Detect which cell encompasses the target text, then output its [x, y] center coordinate. 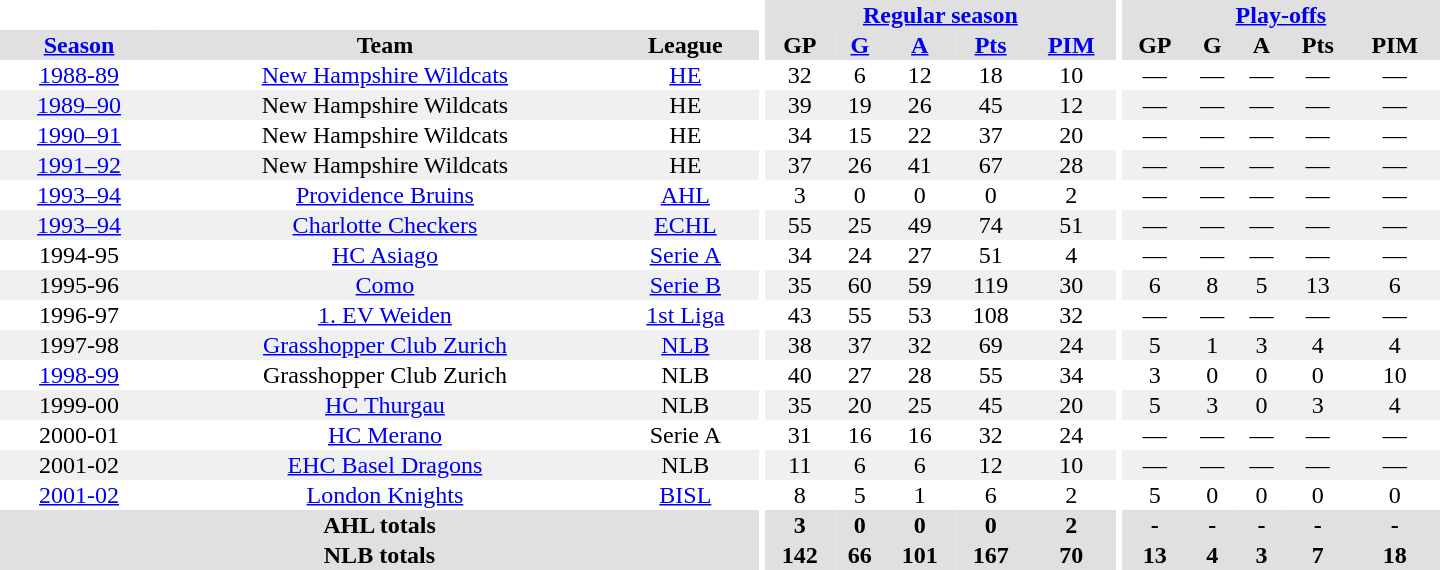
Serie B [686, 285]
Como [385, 285]
1998-99 [79, 375]
11 [800, 465]
Providence Bruins [385, 195]
119 [990, 285]
AHL totals [380, 525]
1988-89 [79, 75]
League [686, 45]
67 [990, 165]
60 [860, 285]
7 [1318, 555]
BISL [686, 495]
AHL [686, 195]
53 [920, 315]
167 [990, 555]
69 [990, 345]
Charlotte Checkers [385, 225]
Play-offs [1281, 15]
38 [800, 345]
22 [920, 135]
1st Liga [686, 315]
Regular season [940, 15]
HC Thurgau [385, 405]
40 [800, 375]
15 [860, 135]
74 [990, 225]
Team [385, 45]
49 [920, 225]
2000-01 [79, 435]
EHC Basel Dragons [385, 465]
HC Asiago [385, 255]
30 [1071, 285]
1994-95 [79, 255]
101 [920, 555]
66 [860, 555]
1989–90 [79, 105]
NLB totals [380, 555]
70 [1071, 555]
London Knights [385, 495]
Season [79, 45]
19 [860, 105]
108 [990, 315]
59 [920, 285]
1. EV Weiden [385, 315]
39 [800, 105]
31 [800, 435]
1995-96 [79, 285]
43 [800, 315]
HC Merano [385, 435]
41 [920, 165]
1999-00 [79, 405]
1990–91 [79, 135]
142 [800, 555]
1997-98 [79, 345]
ECHL [686, 225]
1991–92 [79, 165]
1996-97 [79, 315]
